Find where the given text appears and provide that cell's center as (X, Y) coordinate. 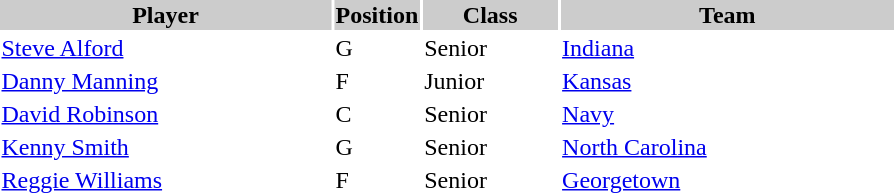
Position (377, 15)
Steve Alford (166, 48)
Kansas (728, 81)
David Robinson (166, 114)
C (377, 114)
Junior (490, 81)
Team (728, 15)
F (377, 81)
Navy (728, 114)
Player (166, 15)
North Carolina (728, 147)
Class (490, 15)
Kenny Smith (166, 147)
Danny Manning (166, 81)
Indiana (728, 48)
